Scan for the cell matching the given text and deliver its (X, Y) coordinate at center. 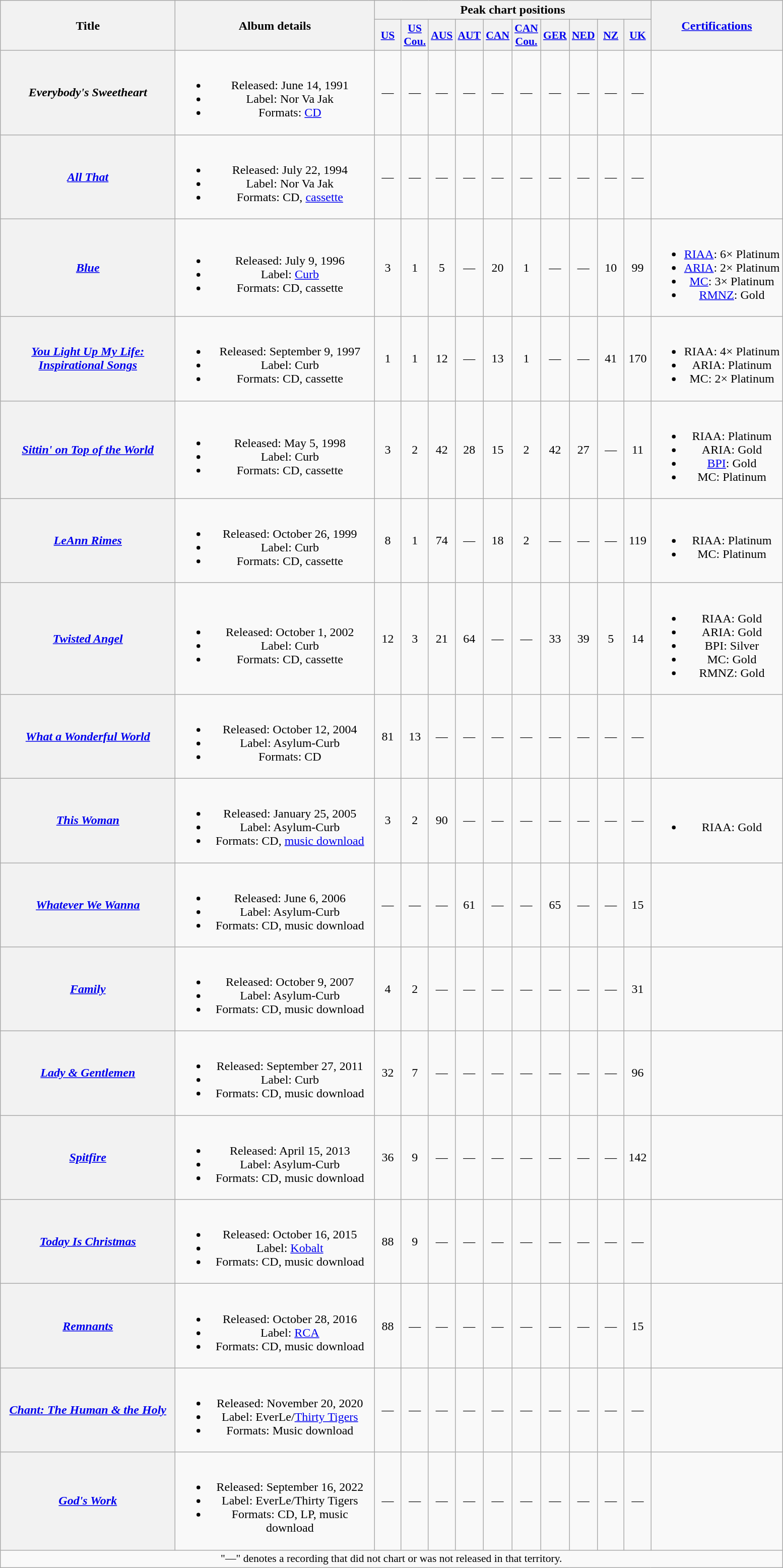
Album details (275, 25)
RIAA: 4× PlatinumARIA: PlatinumMC: 2× Platinum (716, 359)
Released: July 22, 1994Label: Nor Va JakFormats: CD, cassette (275, 176)
Released: July 9, 1996Label: CurbFormats: CD, cassette (275, 268)
You Light Up My Life: Inspirational Songs (88, 359)
NZ (611, 35)
CANCou. (526, 35)
Blue (88, 268)
Released: June 14, 1991Label: Nor Va JakFormats: CD (275, 93)
Released: November 20, 2020Label: EverLe/Thirty TigersFormats: Music download (275, 1410)
99 (638, 268)
Released: September 27, 2011Label: CurbFormats: CD, music download (275, 1074)
RIAA: Gold (716, 821)
61 (469, 905)
36 (388, 1157)
4 (388, 989)
This Woman (88, 821)
Twisted Angel (88, 638)
90 (441, 821)
Sittin' on Top of the World (88, 450)
32 (388, 1074)
AUT (469, 35)
18 (498, 540)
Released: June 6, 2006Label: Asylum-CurbFormats: CD, music download (275, 905)
27 (583, 450)
RIAA: GoldARIA: GoldBPI: SilverMC: GoldRMNZ: Gold (716, 638)
NED (583, 35)
Lady & Gentlemen (88, 1074)
Released: October 12, 2004Label: Asylum-CurbFormats: CD (275, 736)
170 (638, 359)
81 (388, 736)
Everybody's Sweetheart (88, 93)
Released: October 28, 2016Label: RCAFormats: CD, music download (275, 1326)
Certifications (716, 25)
Released: September 9, 1997Label: CurbFormats: CD, cassette (275, 359)
CAN (498, 35)
All That (88, 176)
Released: April 15, 2013Label: Asylum-CurbFormats: CD, music download (275, 1157)
Title (88, 25)
RIAA: 6× PlatinumARIA: 2× PlatinumMC: 3× PlatinumRMNZ: Gold (716, 268)
65 (555, 905)
"—" denotes a recording that did not chart or was not released in that territory. (391, 1559)
Chant: The Human & the Holy (88, 1410)
20 (498, 268)
64 (469, 638)
33 (555, 638)
God's Work (88, 1501)
96 (638, 1074)
What a Wonderful World (88, 736)
7 (415, 1074)
Spitfire (88, 1157)
142 (638, 1157)
11 (638, 450)
Whatever We Wanna (88, 905)
Released: September 16, 2022Label: EverLe/Thirty TigersFormats: CD, LP, music download (275, 1501)
Released: May 5, 1998Label: CurbFormats: CD, cassette (275, 450)
Released: October 16, 2015Label: KobaltFormats: CD, music download (275, 1242)
28 (469, 450)
LeAnn Rimes (88, 540)
Remnants (88, 1326)
Peak chart positions (513, 10)
RIAA: PlatinumARIA: GoldBPI: GoldMC: Platinum (716, 450)
10 (611, 268)
Released: October 1, 2002Label: CurbFormats: CD, cassette (275, 638)
21 (441, 638)
119 (638, 540)
74 (441, 540)
14 (638, 638)
Released: October 26, 1999Label: CurbFormats: CD, cassette (275, 540)
Family (88, 989)
USCou. (415, 35)
31 (638, 989)
RIAA: PlatinumMC: Platinum (716, 540)
Released: January 25, 2005Label: Asylum-CurbFormats: CD, music download (275, 821)
GER (555, 35)
US (388, 35)
39 (583, 638)
UK (638, 35)
Today Is Christmas (88, 1242)
41 (611, 359)
8 (388, 540)
AUS (441, 35)
Released: October 9, 2007Label: Asylum-CurbFormats: CD, music download (275, 989)
